Output the [x, y] coordinate of the center of the cell containing the given text.  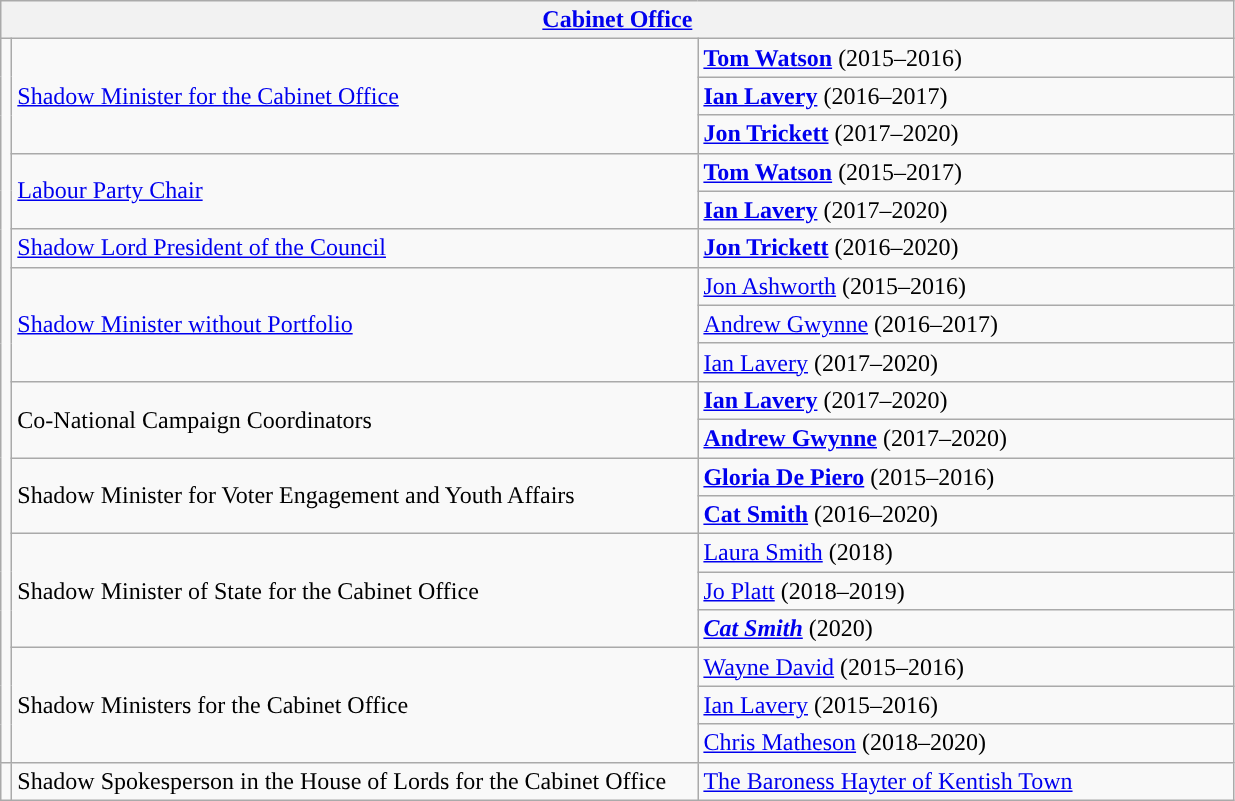
Shadow Spokesperson in the House of Lords for the Cabinet Office [355, 781]
Jon Trickett (2016–2020) [966, 248]
Shadow Minister without Portfolio [355, 324]
Tom Watson (2015–2017) [966, 172]
Shadow Minister of State for the Cabinet Office [355, 591]
Laura Smith (2018) [966, 553]
The Baroness Hayter of Kentish Town [966, 781]
Tom Watson (2015–2016) [966, 58]
Wayne David (2015–2016) [966, 667]
Cat Smith (2016–2020) [966, 515]
Labour Party Chair [355, 191]
Jo Platt (2018–2019) [966, 591]
Gloria De Piero (2015–2016) [966, 477]
Shadow Minister for the Cabinet Office [355, 96]
Ian Lavery (2015–2016) [966, 705]
Jon Trickett (2017–2020) [966, 134]
Shadow Minister for Voter Engagement and Youth Affairs [355, 496]
Ian Lavery (2016–2017) [966, 96]
Shadow Ministers for the Cabinet Office [355, 705]
Co-National Campaign Coordinators [355, 419]
Cat Smith (2020) [966, 629]
Cabinet Office [618, 20]
Jon Ashworth (2015–2016) [966, 286]
Andrew Gwynne (2016–2017) [966, 324]
Shadow Lord President of the Council [355, 248]
Chris Matheson (2018–2020) [966, 743]
Andrew Gwynne (2017–2020) [966, 438]
